Locate the cell with the specified text and output its (x, y) center coordinate. 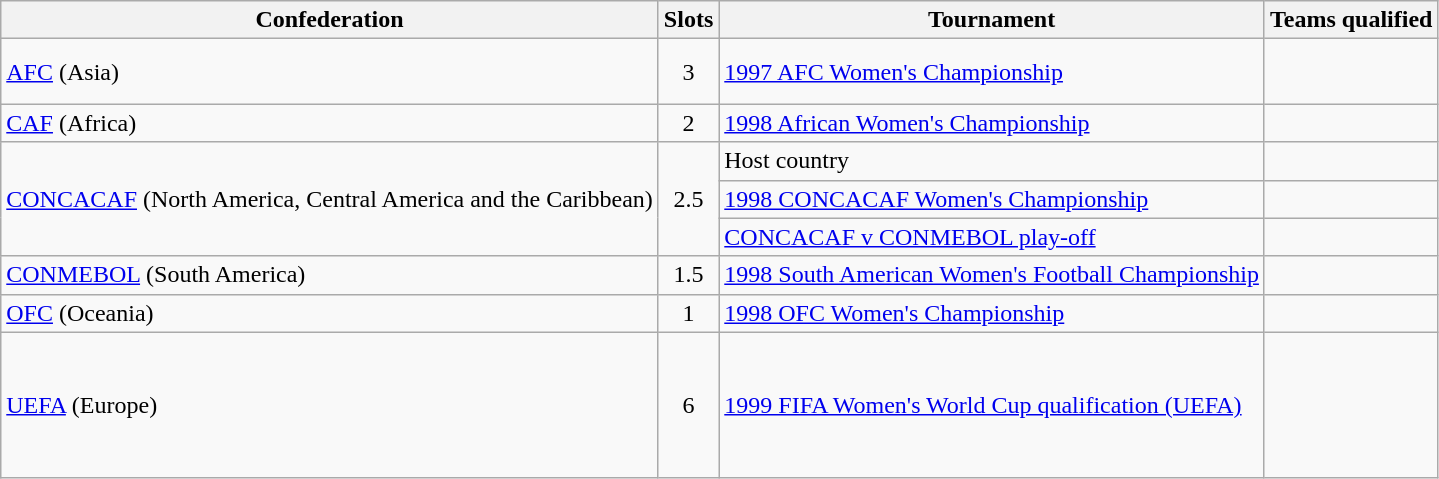
CAF (Africa) (330, 123)
2.5 (688, 199)
1998 African Women's Championship (992, 123)
6 (688, 405)
1999 FIFA Women's World Cup qualification (UEFA) (992, 405)
Host country (992, 161)
1998 South American Women's Football Championship (992, 275)
CONCACAF v CONMEBOL play-off (992, 237)
Slots (688, 20)
1998 CONCACAF Women's Championship (992, 199)
1998 OFC Women's Championship (992, 313)
Teams qualified (1351, 20)
1 (688, 313)
1.5 (688, 275)
2 (688, 123)
UEFA (Europe) (330, 405)
1997 AFC Women's Championship (992, 72)
OFC (Oceania) (330, 313)
CONMEBOL (South America) (330, 275)
CONCACAF (North America, Central America and the Caribbean) (330, 199)
Confederation (330, 20)
3 (688, 72)
Tournament (992, 20)
AFC (Asia) (330, 72)
